Provide the [x, y] coordinate of the cell's center where the given text is located.  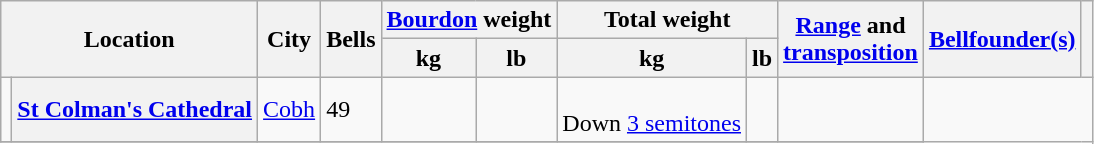
City [290, 39]
Total weight [668, 20]
Down 3 semitones [652, 110]
Cobh [290, 110]
Range andtransposition [851, 39]
49 [351, 110]
Bells [351, 39]
Bellfounder(s) [1002, 39]
Bourdon weight [469, 20]
St Colman's Cathedral [135, 110]
Location [130, 39]
